Determine the (X, Y) coordinate at the center of the cell enclosing the given text.  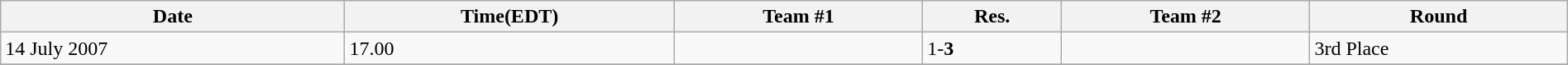
Res. (992, 17)
Team #2 (1185, 17)
14 July 2007 (173, 48)
1-3 (992, 48)
17.00 (509, 48)
3rd Place (1439, 48)
Time(EDT) (509, 17)
Date (173, 17)
Team #1 (798, 17)
Round (1439, 17)
